Locate the cell with the specified text and output its (x, y) center coordinate. 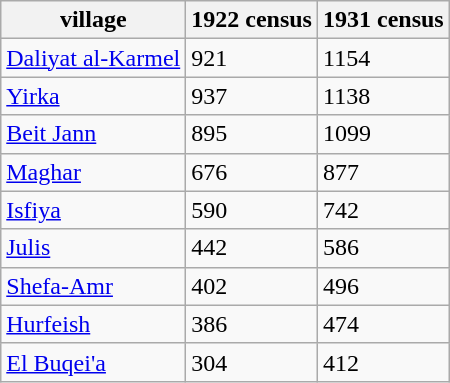
Hurfeish (94, 324)
442 (252, 248)
895 (252, 134)
Maghar (94, 172)
Beit Jann (94, 134)
590 (252, 210)
1138 (383, 96)
Yirka (94, 96)
402 (252, 286)
474 (383, 324)
1931 census (383, 20)
1099 (383, 134)
Shefa-Amr (94, 286)
Daliyat al-Karmel (94, 58)
Julis (94, 248)
496 (383, 286)
1922 census (252, 20)
386 (252, 324)
412 (383, 362)
El Buqei'a (94, 362)
village (94, 20)
742 (383, 210)
937 (252, 96)
586 (383, 248)
877 (383, 172)
Isfiya (94, 210)
921 (252, 58)
1154 (383, 58)
676 (252, 172)
304 (252, 362)
